From the cell containing the given text, extract its center point as (X, Y) coordinate. 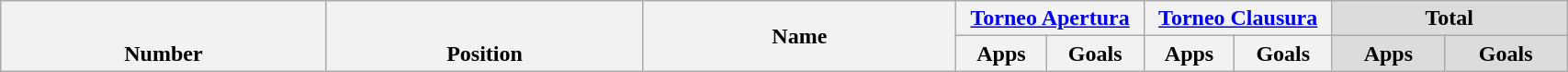
Position (485, 36)
Name (799, 36)
Number (164, 36)
Torneo Apertura (1051, 18)
Total (1450, 18)
Torneo Clausura (1238, 18)
